From the cell containing the given text, extract its center point as (X, Y) coordinate. 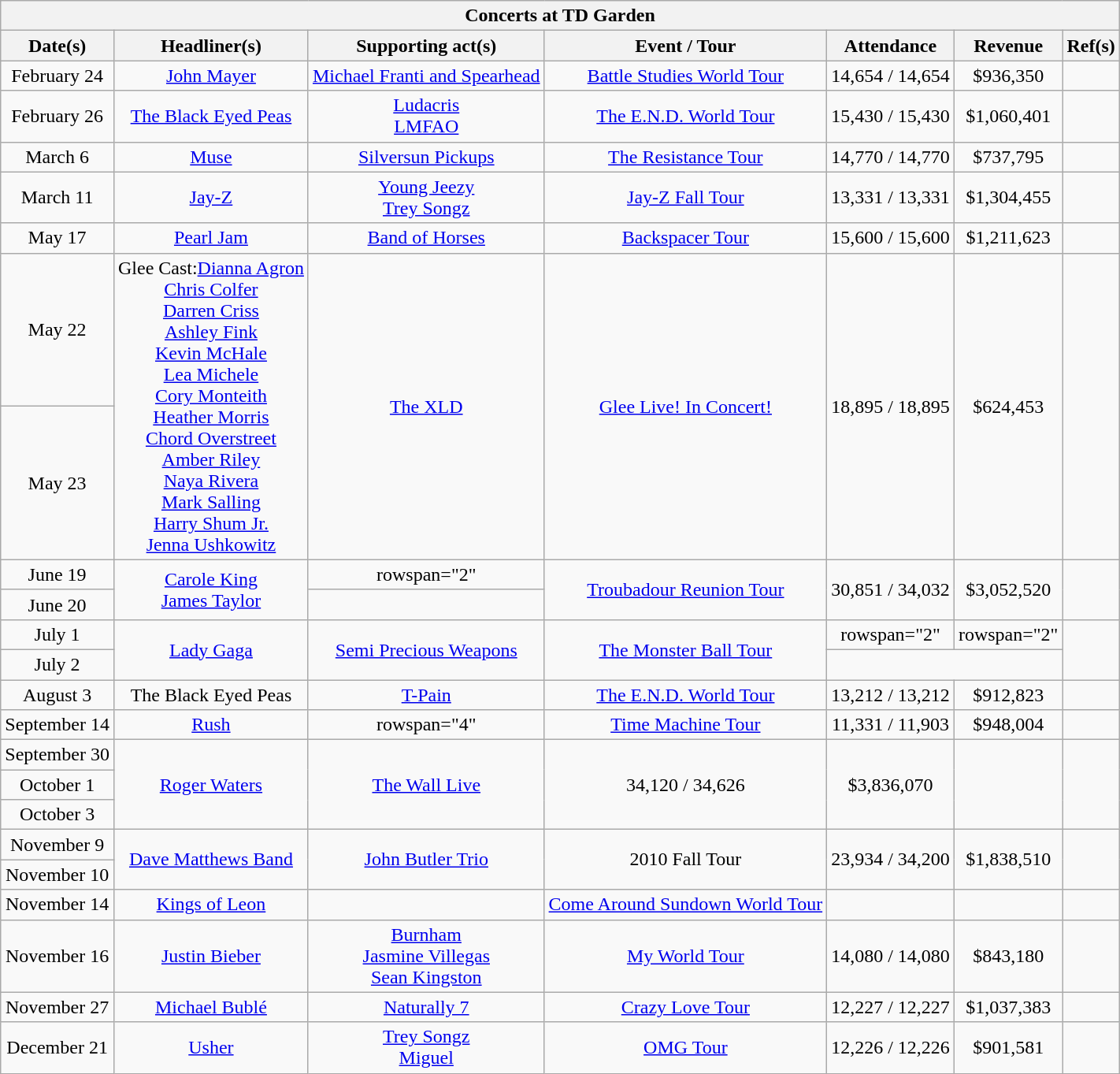
$737,795 (1008, 157)
$1,060,401 (1008, 117)
February 24 (57, 76)
The Resistance Tour (685, 157)
June 19 (57, 574)
May 23 (57, 484)
BurnhamJasmine VillegasSean Kingston (426, 956)
$3,052,520 (1008, 589)
$1,838,510 (1008, 860)
November 27 (57, 1007)
$912,823 (1008, 694)
18,895 / 18,895 (891, 407)
15,600 / 15,600 (891, 238)
Attendance (891, 46)
October 3 (57, 815)
Band of Horses (426, 238)
Jay-Z (211, 197)
September 30 (57, 755)
23,934 / 34,200 (891, 860)
May 17 (57, 238)
Jay-Z Fall Tour (685, 197)
May 22 (57, 329)
14,770 / 14,770 (891, 157)
14,654 / 14,654 (891, 76)
The Wall Live (426, 785)
February 26 (57, 117)
$1,211,623 (1008, 238)
Pearl Jam (211, 238)
My World Tour (685, 956)
Kings of Leon (211, 905)
November 9 (57, 845)
November 14 (57, 905)
Ref(s) (1091, 46)
Dave Matthews Band (211, 860)
Headliner(s) (211, 46)
13,331 / 13,331 (891, 197)
The XLD (426, 407)
Justin Bieber (211, 956)
December 21 (57, 1048)
March 6 (57, 157)
11,331 / 11,903 (891, 725)
2010 Fall Tour (685, 860)
August 3 (57, 694)
Revenue (1008, 46)
30,851 / 34,032 (891, 589)
Troubadour Reunion Tour (685, 589)
$1,037,383 (1008, 1007)
The Monster Ball Tour (685, 649)
15,430 / 15,430 (891, 117)
12,227 / 12,227 (891, 1007)
Muse (211, 157)
Event / Tour (685, 46)
Naturally 7 (426, 1007)
$936,350 (1008, 76)
OMG Tour (685, 1048)
March 11 (57, 197)
September 14 (57, 725)
John Butler Trio (426, 860)
Semi Precious Weapons (426, 649)
$948,004 (1008, 725)
Come Around Sundown World Tour (685, 905)
Michael Franti and Spearhead (426, 76)
Glee Live! In Concert! (685, 407)
Supporting act(s) (426, 46)
Trey SongzMiguel (426, 1048)
$901,581 (1008, 1048)
November 10 (57, 875)
Crazy Love Tour (685, 1007)
T-Pain (426, 694)
rowspan="4" (426, 725)
$3,836,070 (891, 785)
Carole KingJames Taylor (211, 589)
Battle Studies World Tour (685, 76)
12,226 / 12,226 (891, 1048)
July 1 (57, 634)
Rush (211, 725)
John Mayer (211, 76)
LudacrisLMFAO (426, 117)
June 20 (57, 604)
July 2 (57, 664)
Roger Waters (211, 785)
$1,304,455 (1008, 197)
Young JeezyTrey Songz (426, 197)
34,120 / 34,626 (685, 785)
Time Machine Tour (685, 725)
Usher (211, 1048)
13,212 / 13,212 (891, 694)
Backspacer Tour (685, 238)
October 1 (57, 785)
Concerts at TD Garden (561, 16)
Michael Bublé (211, 1007)
$624,453 (1008, 407)
Date(s) (57, 46)
$843,180 (1008, 956)
Lady Gaga (211, 649)
November 16 (57, 956)
Silversun Pickups (426, 157)
14,080 / 14,080 (891, 956)
